Determine the (X, Y) coordinate at the center of the cell enclosing the given text.  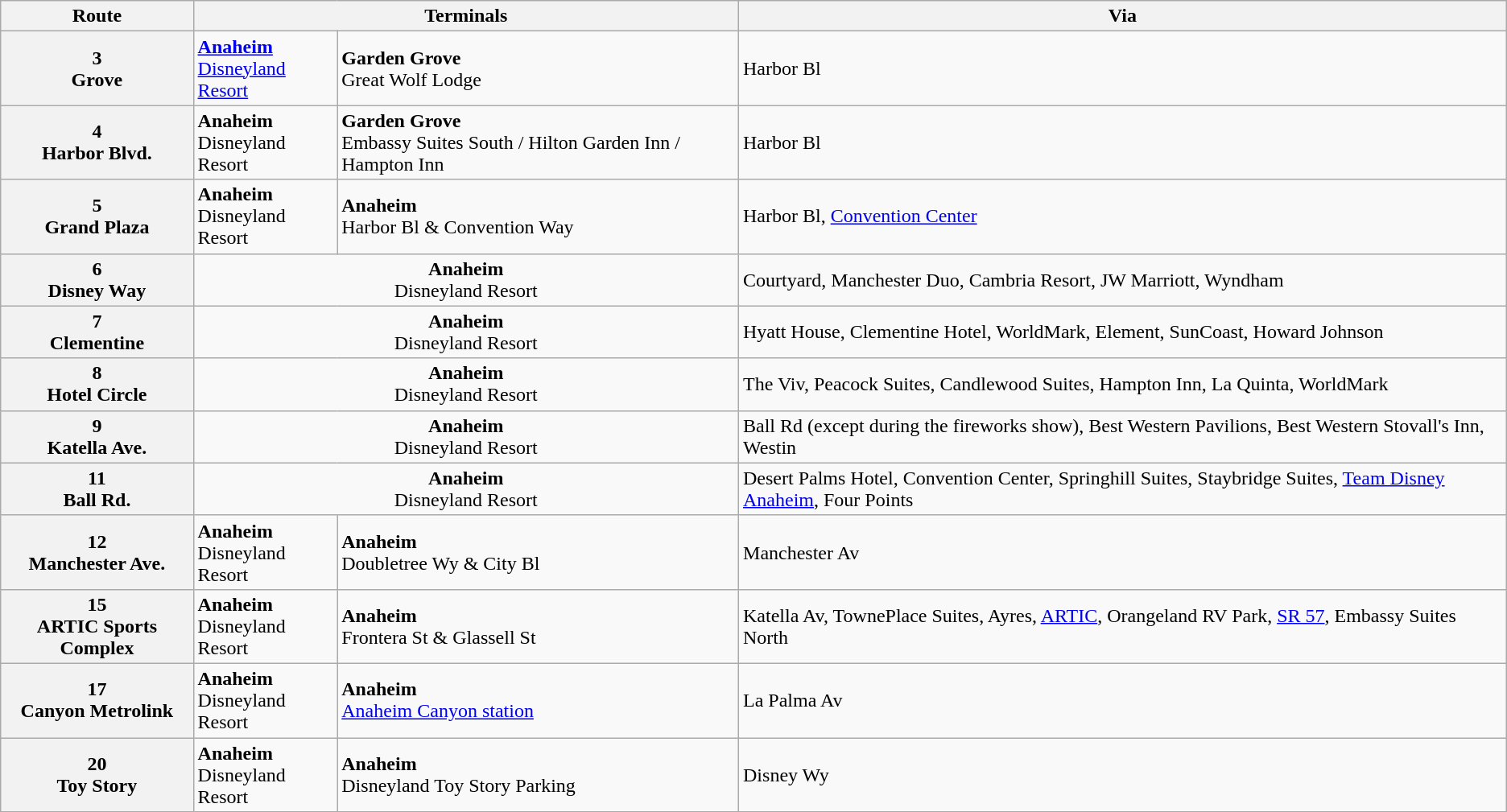
La Palma Av (1123, 700)
11Ball Rd. (97, 489)
17Canyon Metrolink (97, 700)
Courtyard, Manchester Duo, Cambria Resort, JW Marriott, Wyndham (1123, 280)
AnaheimDisneyland Toy Story Parking (538, 774)
Harbor Bl, Convention Center (1123, 216)
7Clementine (97, 332)
The Viv, Peacock Suites, Candlewood Suites, Hampton Inn, La Quinta, WorldMark (1123, 385)
9Katella Ave. (97, 436)
Garden GroveEmbassy Suites South / Hilton Garden Inn / Hampton Inn (538, 142)
Via (1123, 16)
AnaheimDoubletree Wy & City Bl (538, 552)
Terminals (465, 16)
15ARTIC Sports Complex (97, 626)
5Grand Plaza (97, 216)
Katella Av, TownePlace Suites, Ayres, ARTIC, Orangeland RV Park, SR 57, Embassy Suites North (1123, 626)
12Manchester Ave. (97, 552)
3Grove (97, 68)
Desert Palms Hotel, Convention Center, Springhill Suites, Staybridge Suites, Team Disney Anaheim, Four Points (1123, 489)
Ball Rd (except during the fireworks show), Best Western Pavilions, Best Western Stovall's Inn, Westin (1123, 436)
4Harbor Blvd. (97, 142)
Hyatt House, Clementine Hotel, WorldMark, Element, SunCoast, Howard Johnson (1123, 332)
20Toy Story (97, 774)
Garden GroveGreat Wolf Lodge (538, 68)
Route (97, 16)
6Disney Way (97, 280)
8Hotel Circle (97, 385)
AnaheimFrontera St & Glassell St (538, 626)
Disney Wy (1123, 774)
AnaheimAnaheim Canyon station (538, 700)
Manchester Av (1123, 552)
AnaheimHarbor Bl & Convention Way (538, 216)
